Detect which cell encompasses the target text, then output its (x, y) center coordinate. 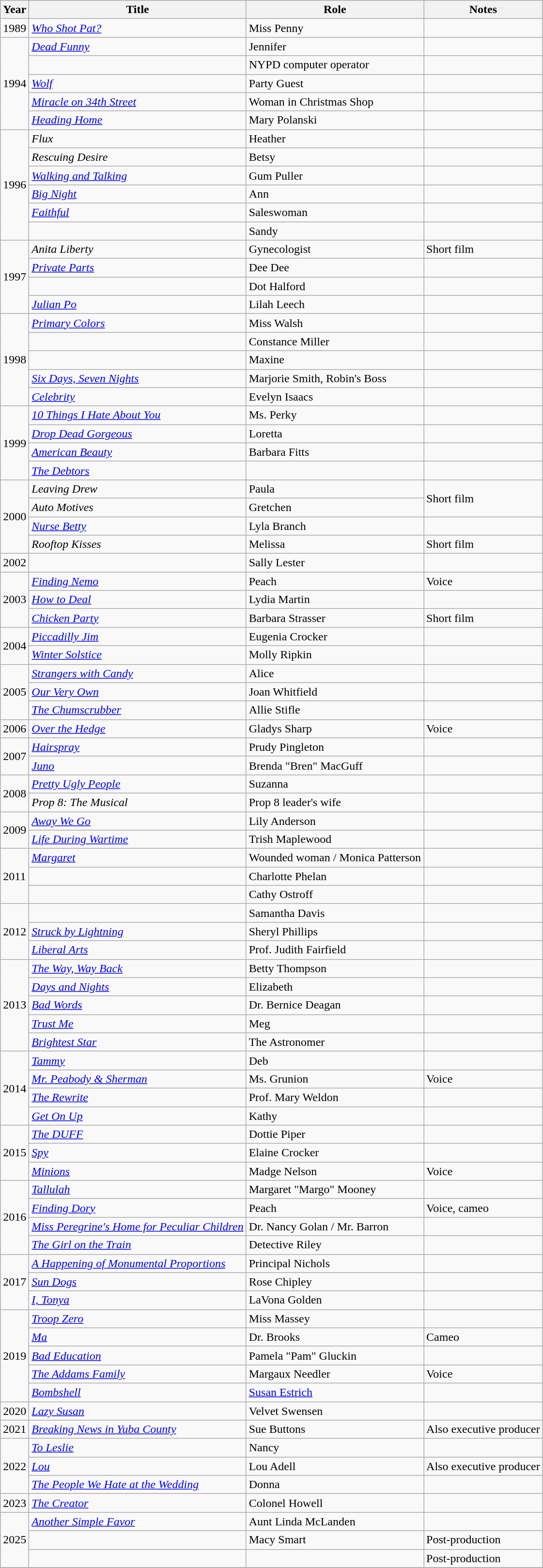
Finding Dory (138, 1208)
Dottie Piper (335, 1134)
2015 (15, 1153)
Finding Nemo (138, 581)
Rescuing Desire (138, 157)
Saleswoman (335, 212)
Lily Anderson (335, 821)
Alice (335, 673)
Meg (335, 1024)
A Happening of Monumental Proportions (138, 1263)
10 Things I Hate About You (138, 415)
Hairspray (138, 747)
The Girl on the Train (138, 1245)
Year (15, 10)
Brightest Star (138, 1042)
Madge Nelson (335, 1171)
2017 (15, 1282)
Susan Estrich (335, 1392)
Suzanna (335, 784)
The Debtors (138, 470)
The DUFF (138, 1134)
Voice, cameo (483, 1208)
LaVona Golden (335, 1300)
Prop 8 leader's wife (335, 802)
Dot Halford (335, 286)
Lazy Susan (138, 1411)
Rooftop Kisses (138, 544)
2022 (15, 1466)
Lou Adell (335, 1466)
Miss Penny (335, 28)
1996 (15, 185)
Ms. Grunion (335, 1079)
Walking and Talking (138, 175)
Ann (335, 194)
Life During Wartime (138, 839)
Notes (483, 10)
I, Tonya (138, 1300)
Margaux Needler (335, 1374)
Donna (335, 1485)
Barbara Strasser (335, 618)
Our Very Own (138, 692)
Primary Colors (138, 323)
Sue Buttons (335, 1429)
Six Days, Seven Nights (138, 378)
Sun Dogs (138, 1282)
Big Night (138, 194)
2014 (15, 1088)
Colonel Howell (335, 1503)
Elizabeth (335, 987)
Macy Smart (335, 1540)
Over the Hedge (138, 729)
1994 (15, 83)
Allie Stifle (335, 710)
Paula (335, 489)
Rose Chipley (335, 1282)
Principal Nichols (335, 1263)
Maxine (335, 360)
Prof. Mary Weldon (335, 1097)
The Chumscrubber (138, 710)
Eugenia Crocker (335, 637)
Woman in Christmas Shop (335, 102)
Margaret "Margo" Mooney (335, 1190)
1998 (15, 360)
Velvet Swensen (335, 1411)
Nurse Betty (138, 526)
Juno (138, 765)
Miracle on 34th Street (138, 102)
Lyla Branch (335, 526)
2025 (15, 1540)
Struck by Lightning (138, 931)
1999 (15, 443)
The Way, Way Back (138, 968)
1997 (15, 277)
Molly Ripkin (335, 655)
2021 (15, 1429)
Loretta (335, 434)
Prop 8: The Musical (138, 802)
Who Shot Pat? (138, 28)
The Astronomer (335, 1042)
Gretchen (335, 507)
2007 (15, 756)
American Beauty (138, 452)
Ms. Perky (335, 415)
Liberal Arts (138, 950)
Gum Puller (335, 175)
Tallulah (138, 1190)
The Addams Family (138, 1374)
Kathy (335, 1116)
2003 (15, 600)
2008 (15, 793)
Margaret (138, 858)
Breaking News in Yuba County (138, 1429)
2023 (15, 1503)
2019 (15, 1355)
Leaving Drew (138, 489)
Joan Whitfield (335, 692)
Anita Liberty (138, 249)
Sheryl Phillips (335, 931)
Strangers with Candy (138, 673)
The Rewrite (138, 1097)
Lou (138, 1466)
Pamela "Pam" Gluckin (335, 1355)
Melissa (335, 544)
2013 (15, 1005)
Jennifer (335, 47)
2002 (15, 563)
2005 (15, 692)
Sandy (335, 231)
2009 (15, 830)
Gynecologist (335, 249)
Dr. Nancy Golan / Mr. Barron (335, 1226)
Wounded woman / Monica Patterson (335, 858)
Auto Motives (138, 507)
Constance Miller (335, 342)
2011 (15, 876)
How to Deal (138, 600)
Betty Thompson (335, 968)
Dr. Brooks (335, 1337)
Cathy Ostroff (335, 895)
Celebrity (138, 397)
1989 (15, 28)
Dee Dee (335, 268)
Miss Massey (335, 1319)
Miss Walsh (335, 323)
Evelyn Isaacs (335, 397)
Ma (138, 1337)
Barbara Fitts (335, 452)
Miss Peregrine's Home for Peculiar Children (138, 1226)
Piccadilly Jim (138, 637)
Trust Me (138, 1024)
Wolf (138, 83)
2016 (15, 1217)
Dr. Bernice Deagan (335, 1005)
Bombshell (138, 1392)
Charlotte Phelan (335, 876)
Elaine Crocker (335, 1153)
Spy (138, 1153)
Pretty Ugly People (138, 784)
Cameo (483, 1337)
Days and Nights (138, 987)
Get On Up (138, 1116)
Betsy (335, 157)
Lydia Martin (335, 600)
Party Guest (335, 83)
The People We Hate at the Wedding (138, 1485)
2012 (15, 931)
Mary Polanski (335, 120)
Gladys Sharp (335, 729)
Prof. Judith Fairfield (335, 950)
Samantha Davis (335, 913)
Chicken Party (138, 618)
Mr. Peabody & Sherman (138, 1079)
Prudy Pingleton (335, 747)
Faithful (138, 212)
Marjorie Smith, Robin's Boss (335, 378)
Brenda "Bren" MacGuff (335, 765)
Away We Go (138, 821)
Julian Po (138, 305)
Flux (138, 139)
Sally Lester (335, 563)
Dead Funny (138, 47)
2020 (15, 1411)
Nancy (335, 1448)
Drop Dead Gorgeous (138, 434)
Private Parts (138, 268)
Heather (335, 139)
Minions (138, 1171)
Aunt Linda McLanden (335, 1521)
Winter Solstice (138, 655)
The Creator (138, 1503)
Deb (335, 1060)
Tammy (138, 1060)
NYPD computer operator (335, 65)
Trish Maplewood (335, 839)
Bad Words (138, 1005)
2004 (15, 646)
Bad Education (138, 1355)
Title (138, 10)
Detective Riley (335, 1245)
To Leslie (138, 1448)
Lilah Leech (335, 305)
Heading Home (138, 120)
2000 (15, 516)
Another Simple Favor (138, 1521)
Role (335, 10)
Troop Zero (138, 1319)
2006 (15, 729)
